From the cell containing the given text, extract its center point as [x, y] coordinate. 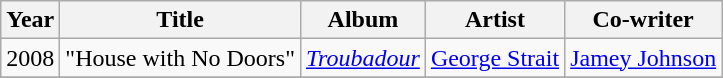
Jamey Johnson [644, 58]
Year [30, 20]
Title [180, 20]
Co-writer [644, 20]
"House with No Doors" [180, 58]
Album [362, 20]
Artist [494, 20]
Troubadour [362, 58]
George Strait [494, 58]
2008 [30, 58]
